Extract the [X, Y] coordinate from the center of the cell holding the provided text.  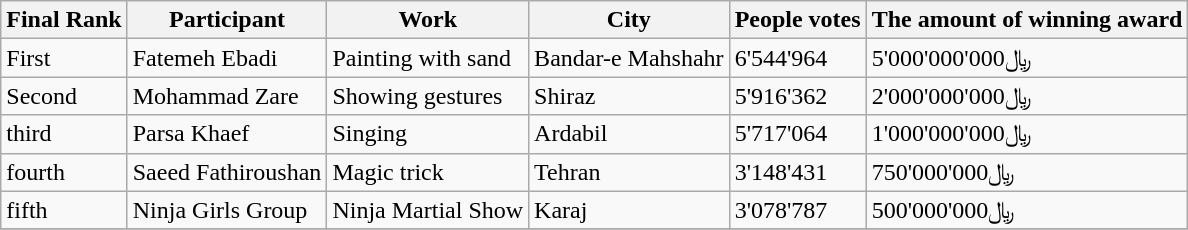
Ninja Martial Show [428, 210]
3'078'787 [798, 210]
Work [428, 20]
fifth [64, 210]
1'000'000'000﷼ [1027, 134]
Participant [227, 20]
Singing [428, 134]
The amount of winning award [1027, 20]
Final Rank [64, 20]
Mohammad Zare [227, 96]
500'000'000﷼ [1027, 210]
fourth [64, 172]
City [630, 20]
5'717'064 [798, 134]
Magic trick [428, 172]
Tehran [630, 172]
Bandar-e Mahshahr [630, 58]
Shiraz [630, 96]
Saeed Fathiroushan [227, 172]
5'000'000'000﷼ [1027, 58]
third [64, 134]
Ninja Girls Group [227, 210]
3'148'431 [798, 172]
2'000'000'000﷼ [1027, 96]
Second [64, 96]
5'916'362 [798, 96]
6'544'964 [798, 58]
750'000'000﷼ [1027, 172]
Fatemeh Ebadi [227, 58]
Karaj [630, 210]
People votes [798, 20]
Showing gestures [428, 96]
First [64, 58]
Ardabil [630, 134]
Parsa Khaef [227, 134]
Painting with sand [428, 58]
